Detect which cell encompasses the target text, then output its [x, y] center coordinate. 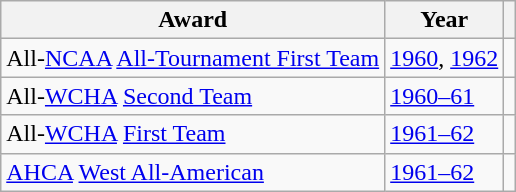
All-NCAA All-Tournament First Team [193, 58]
1960–61 [444, 96]
AHCA West All-American [193, 172]
All-WCHA First Team [193, 134]
All-WCHA Second Team [193, 96]
Award [193, 20]
1960, 1962 [444, 58]
Year [444, 20]
